Determine the [X, Y] coordinate at the center of the cell enclosing the given text.  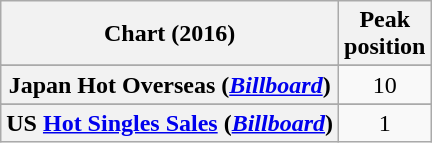
Chart (2016) [170, 34]
Japan Hot Overseas (Billboard) [170, 85]
US Hot Singles Sales (Billboard) [170, 123]
10 [385, 85]
1 [385, 123]
Peakposition [385, 34]
